Identify which cell holds the provided text, then report its [x, y] central coordinate. 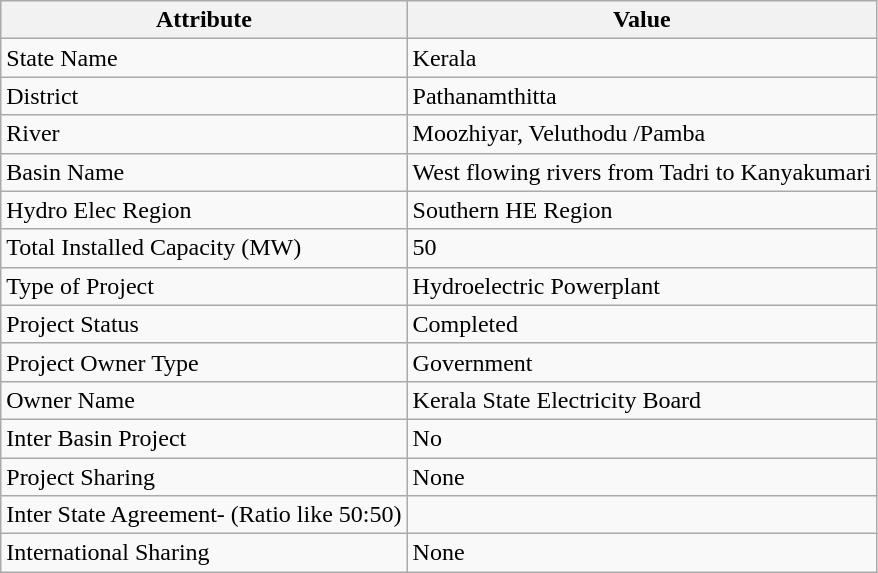
Pathanamthitta [642, 96]
Basin Name [204, 172]
Inter State Agreement- (Ratio like 50:50) [204, 515]
Attribute [204, 20]
Kerala State Electricity Board [642, 400]
Government [642, 362]
Moozhiyar, Veluthodu /Pamba [642, 134]
West flowing rivers from Tadri to Kanyakumari [642, 172]
Owner Name [204, 400]
River [204, 134]
Hydroelectric Powerplant [642, 286]
International Sharing [204, 553]
No [642, 438]
Project Status [204, 324]
Value [642, 20]
Kerala [642, 58]
Type of Project [204, 286]
Completed [642, 324]
District [204, 96]
Project Owner Type [204, 362]
Inter Basin Project [204, 438]
Southern HE Region [642, 210]
Project Sharing [204, 477]
Hydro Elec Region [204, 210]
State Name [204, 58]
50 [642, 248]
Total Installed Capacity (MW) [204, 248]
